Determine the (X, Y) coordinate at the center of the cell enclosing the given text.  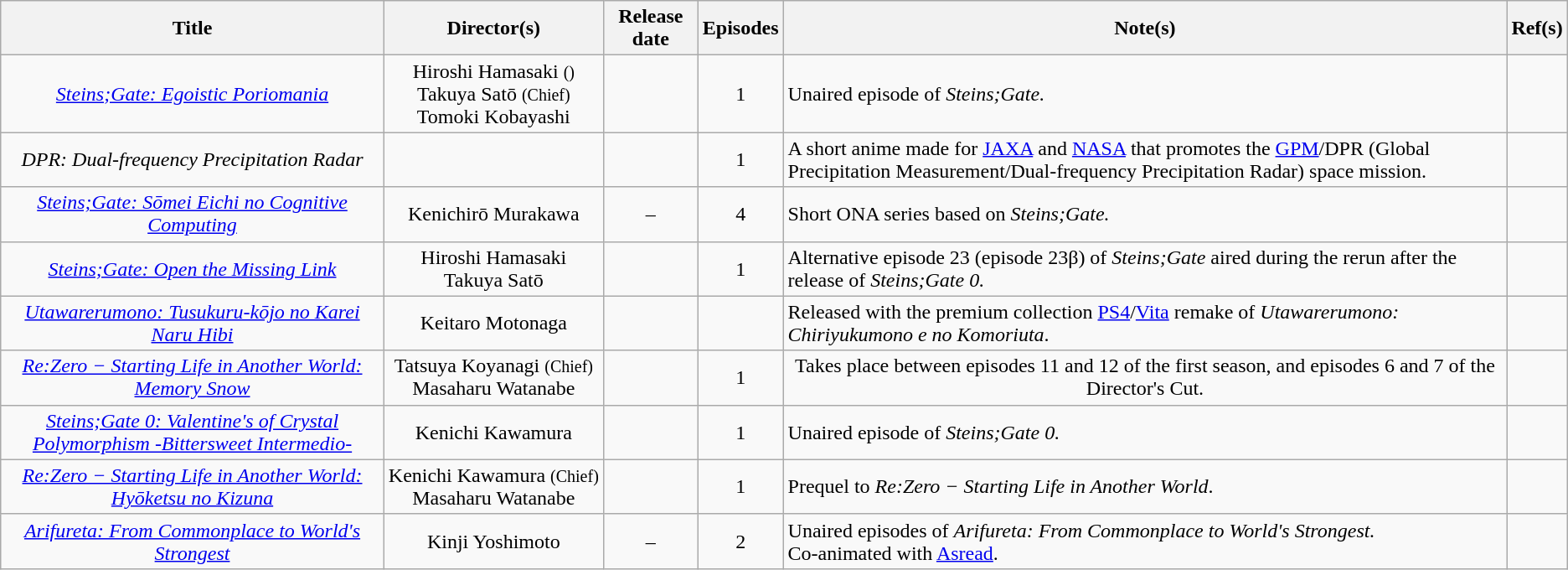
Takes place between episodes 11 and 12 of the first season, and episodes 6 and 7 of the Director's Cut. (1145, 377)
Kinji Yoshimoto (493, 541)
Released with the premium collection PS4/Vita remake of Utawarerumono: Chiriyukumono e no Komoriuta. (1145, 324)
Alternative episode 23 (episode 23β) of Steins;Gate aired during the rerun after the release of Steins;Gate 0. (1145, 268)
Steins;Gate: Sōmei Eichi no Cognitive Computing (193, 215)
Short ONA series based on Steins;Gate. (1145, 215)
Ref(s) (1537, 28)
Hiroshi Hamasaki Takuya Satō (493, 268)
Unaired episodes of Arifureta: From Commonplace to World's Strongest.Co-animated with Asread. (1145, 541)
Kenichirō Murakawa (493, 215)
Prequel to Re:Zero − Starting Life in Another World. (1145, 486)
Unaired episode of Steins;Gate 0. (1145, 433)
Episodes (740, 28)
Steins;Gate 0: Valentine's of Crystal Polymorphism -Bittersweet Intermedio- (193, 433)
Arifureta: From Commonplace to World's Strongest (193, 541)
Release date (650, 28)
Keitaro Motonaga (493, 324)
4 (740, 215)
A short anime made for JAXA and NASA that promotes the GPM/DPR (Global Precipitation Measurement/Dual-frequency Precipitation Radar) space mission. (1145, 159)
Director(s) (493, 28)
2 (740, 541)
Utawarerumono: Tusukuru-kōjo no Karei Naru Hibi (193, 324)
Re:Zero − Starting Life in Another World: Memory Snow (193, 377)
Steins;Gate: Open the Missing Link (193, 268)
Tatsuya Koyanagi (Chief)Masaharu Watanabe (493, 377)
Note(s) (1145, 28)
Re:Zero − Starting Life in Another World: Hyōketsu no Kizuna (193, 486)
Kenichi Kawamura (Chief)Masaharu Watanabe (493, 486)
Steins;Gate: Egoistic Poriomania (193, 94)
DPR: Dual-frequency Precipitation Radar (193, 159)
Hiroshi Hamasaki () Takuya Satō (Chief) Tomoki Kobayashi (493, 94)
Unaired episode of Steins;Gate. (1145, 94)
Kenichi Kawamura (493, 433)
Title (193, 28)
